Search for the cell housing the specified text and yield its [x, y] center coordinate. 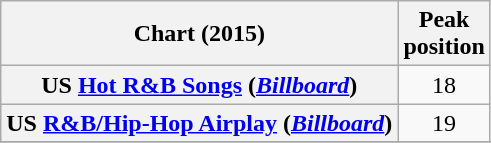
18 [444, 85]
19 [444, 123]
Chart (2015) [200, 34]
Peakposition [444, 34]
US R&B/Hip-Hop Airplay (Billboard) [200, 123]
US Hot R&B Songs (Billboard) [200, 85]
